For the text-containing cell, return its midpoint in [x, y] coordinate format. 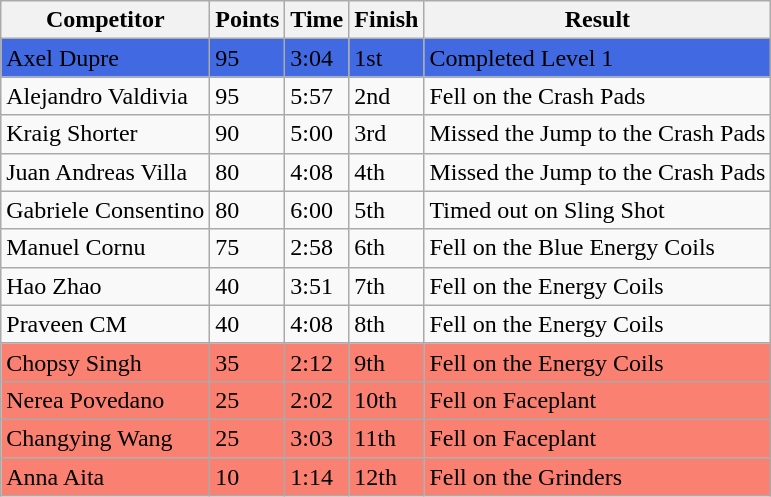
10th [386, 400]
5th [386, 210]
Juan Andreas Villa [106, 172]
Points [248, 20]
Fell on the Grinders [598, 477]
8th [386, 324]
Nerea Povedano [106, 400]
90 [248, 134]
10 [248, 477]
1st [386, 58]
5:00 [317, 134]
2:58 [317, 248]
Fell on the Blue Energy Coils [598, 248]
6:00 [317, 210]
2nd [386, 96]
Time [317, 20]
Finish [386, 20]
Manuel Cornu [106, 248]
3:04 [317, 58]
Competitor [106, 20]
3rd [386, 134]
Axel Dupre [106, 58]
3:03 [317, 438]
Gabriele Consentino [106, 210]
9th [386, 362]
Anna Aita [106, 477]
Result [598, 20]
35 [248, 362]
6th [386, 248]
3:51 [317, 286]
2:02 [317, 400]
7th [386, 286]
Praveen CM [106, 324]
2:12 [317, 362]
75 [248, 248]
5:57 [317, 96]
12th [386, 477]
Kraig Shorter [106, 134]
11th [386, 438]
Alejandro Valdivia [106, 96]
Chopsy Singh [106, 362]
4th [386, 172]
Hao Zhao [106, 286]
1:14 [317, 477]
Timed out on Sling Shot [598, 210]
Fell on the Crash Pads [598, 96]
Changying Wang [106, 438]
Completed Level 1 [598, 58]
